Return the [X, Y] coordinate for the center point of the cell that contains the specified text.  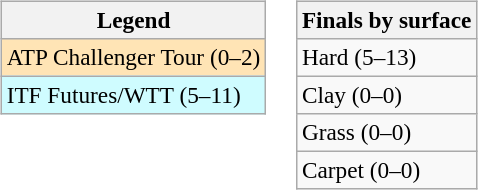
Legend [133, 20]
Clay (0–0) [387, 95]
Hard (5–13) [387, 57]
ITF Futures/WTT (5–11) [133, 95]
ATP Challenger Tour (0–2) [133, 57]
Finals by surface [387, 20]
Carpet (0–0) [387, 171]
Grass (0–0) [387, 133]
